Return the [x, y] coordinate for the center point of the cell that contains the specified text.  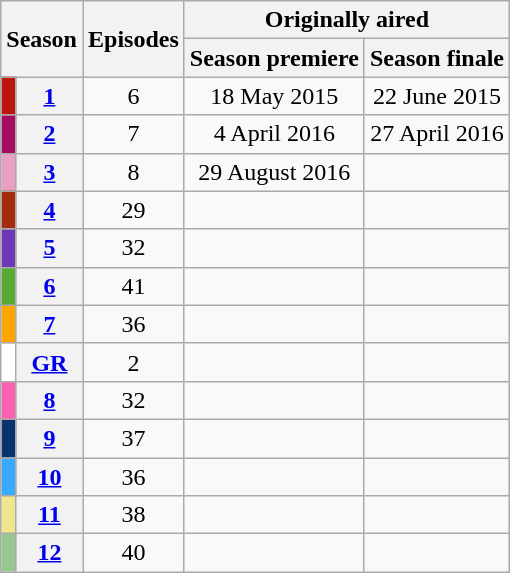
9 [49, 438]
37 [133, 438]
41 [133, 286]
4 April 2016 [274, 134]
40 [133, 553]
27 April 2016 [436, 134]
12 [49, 553]
Season finale [436, 58]
11 [49, 515]
Episodes [133, 39]
Season [42, 39]
5 [49, 248]
Originally aired [346, 20]
GR [49, 362]
38 [133, 515]
29 [133, 210]
1 [49, 96]
18 May 2015 [274, 96]
Season premiere [274, 58]
29 August 2016 [274, 172]
3 [49, 172]
4 [49, 210]
22 June 2015 [436, 96]
10 [49, 477]
